Provide the (x, y) coordinate of the cell's center where the given text is located.  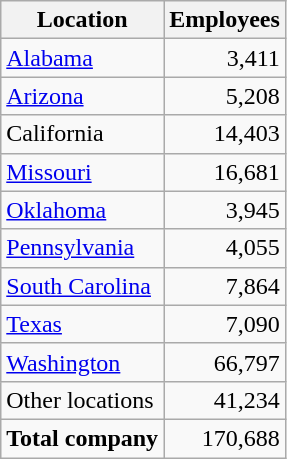
Oklahoma (82, 210)
5,208 (225, 96)
Pennsylvania (82, 248)
Texas (82, 324)
16,681 (225, 172)
Missouri (82, 172)
Arizona (82, 96)
14,403 (225, 134)
Employees (225, 20)
66,797 (225, 362)
7,090 (225, 324)
South Carolina (82, 286)
7,864 (225, 286)
Alabama (82, 58)
Location (82, 20)
3,945 (225, 210)
California (82, 134)
Washington (82, 362)
3,411 (225, 58)
Other locations (82, 400)
Total company (82, 438)
4,055 (225, 248)
41,234 (225, 400)
170,688 (225, 438)
